Output the [x, y] coordinate of the center of the cell containing the given text.  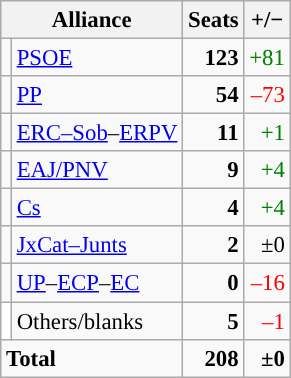
11 [214, 133]
+81 [267, 58]
–16 [267, 283]
Alliance [92, 20]
0 [214, 283]
–73 [267, 95]
Seats [214, 20]
54 [214, 95]
5 [214, 321]
Others/blanks [96, 321]
EAJ/PNV [96, 170]
ERC–Sob–ERPV [96, 133]
+/− [267, 20]
JxCat–Junts [96, 245]
UP–ECP–EC [96, 283]
–1 [267, 321]
9 [214, 170]
PP [96, 95]
4 [214, 208]
208 [214, 358]
Total [92, 358]
123 [214, 58]
Cs [96, 208]
+1 [267, 133]
2 [214, 245]
PSOE [96, 58]
